Find where the given text appears and provide that cell's center as (x, y) coordinate. 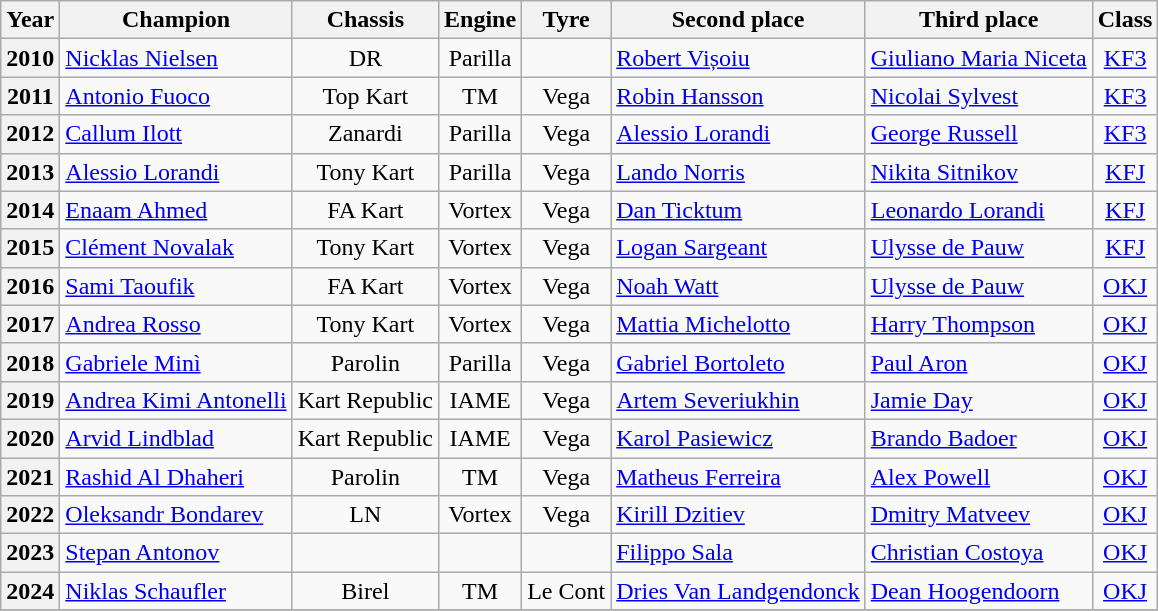
2019 (30, 400)
Chassis (365, 20)
Jamie Day (978, 400)
Robin Hansson (738, 96)
Engine (480, 20)
Dean Hoogendoorn (978, 591)
2013 (30, 172)
Matheus Ferreira (738, 477)
Niklas Schaufler (176, 591)
Giuliano Maria Niceta (978, 58)
Top Kart (365, 96)
Nicolai Sylvest (978, 96)
Robert Vișoiu (738, 58)
Champion (176, 20)
Stepan Antonov (176, 553)
Brando Badoer (978, 438)
2023 (30, 553)
2024 (30, 591)
2020 (30, 438)
Andrea Kimi Antonelli (176, 400)
2015 (30, 248)
Kirill Dzitiev (738, 515)
Dmitry Matveev (978, 515)
Le Cont (566, 591)
Clément Novalak (176, 248)
Antonio Fuoco (176, 96)
2011 (30, 96)
Rashid Al Dhaheri (176, 477)
2022 (30, 515)
Andrea Rosso (176, 324)
Gabriel Bortoleto (738, 362)
Birel (365, 591)
Paul Aron (978, 362)
2017 (30, 324)
Third place (978, 20)
Dan Ticktum (738, 210)
Zanardi (365, 134)
Filippo Sala (738, 553)
Nicklas Nielsen (176, 58)
Harry Thompson (978, 324)
2018 (30, 362)
Sami Taoufik (176, 286)
Nikita Sitnikov (978, 172)
Alex Powell (978, 477)
2014 (30, 210)
2012 (30, 134)
Mattia Michelotto (738, 324)
LN (365, 515)
DR (365, 58)
2021 (30, 477)
Leonardo Lorandi (978, 210)
Callum Ilott (176, 134)
Noah Watt (738, 286)
Karol Pasiewicz (738, 438)
Year (30, 20)
Second place (738, 20)
2010 (30, 58)
Christian Costoya (978, 553)
Lando Norris (738, 172)
Dries Van Landgendonck (738, 591)
Logan Sargeant (738, 248)
Artem Severiukhin (738, 400)
Enaam Ahmed (176, 210)
Arvid Lindblad (176, 438)
Tyre (566, 20)
Oleksandr Bondarev (176, 515)
2016 (30, 286)
Class (1125, 20)
Gabriele Minì (176, 362)
George Russell (978, 134)
